Return the [X, Y] coordinate for the center point of the cell that contains the specified text.  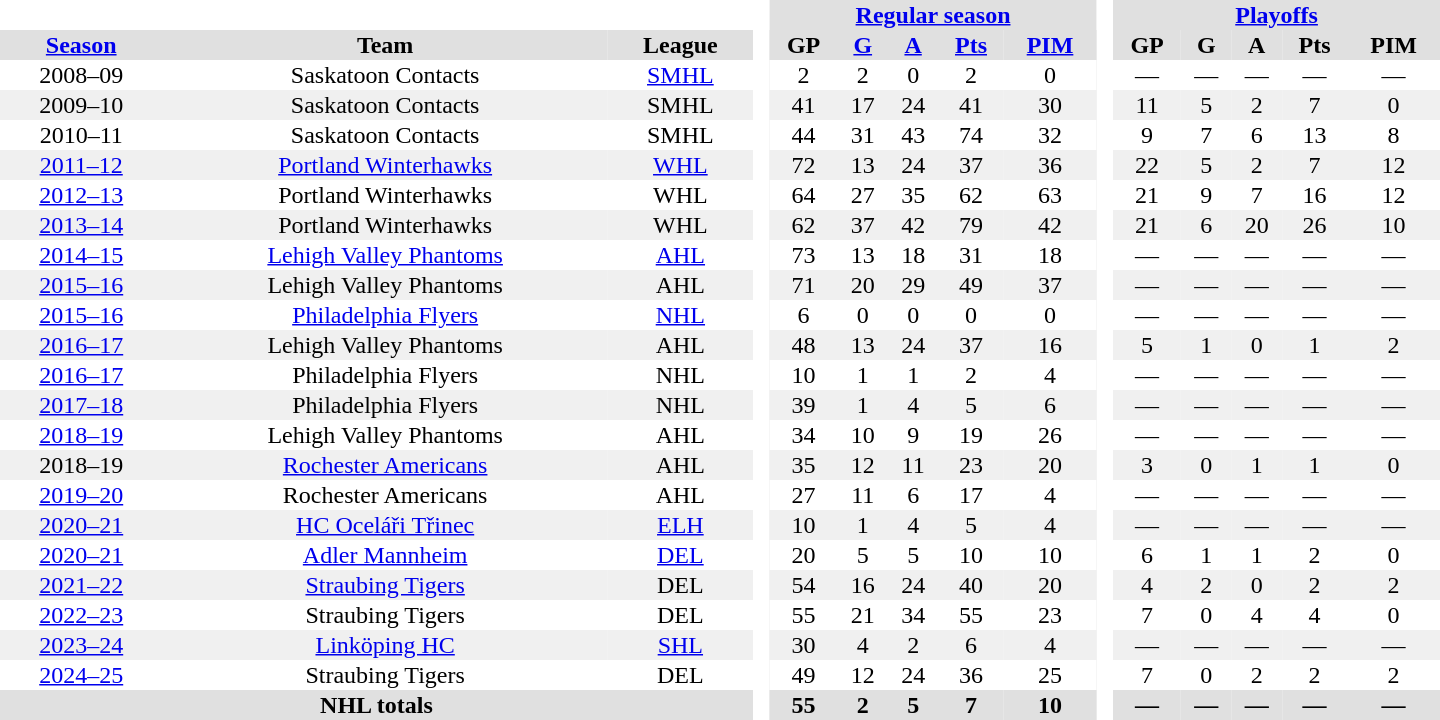
2008–09 [81, 75]
2011–12 [81, 165]
79 [970, 225]
Adler Mannheim [384, 555]
44 [804, 135]
League [680, 45]
39 [804, 405]
Playoffs [1276, 15]
8 [1394, 135]
Team [384, 45]
2013–14 [81, 225]
2010–11 [81, 135]
2014–15 [81, 255]
40 [970, 585]
Season [81, 45]
43 [913, 135]
48 [804, 345]
Linköping HC [384, 645]
2017–18 [81, 405]
71 [804, 285]
HC Oceláři Třinec [384, 525]
2019–20 [81, 495]
72 [804, 165]
SHL [680, 645]
19 [970, 435]
32 [1050, 135]
2021–22 [81, 585]
74 [970, 135]
2012–13 [81, 195]
25 [1050, 675]
54 [804, 585]
ELH [680, 525]
63 [1050, 195]
Regular season [934, 15]
2024–25 [81, 675]
73 [804, 255]
64 [804, 195]
3 [1147, 465]
2023–24 [81, 645]
22 [1147, 165]
2022–23 [81, 615]
NHL totals [376, 705]
29 [913, 285]
2009–10 [81, 105]
